Scan for the cell matching the given text and deliver its (x, y) coordinate at center. 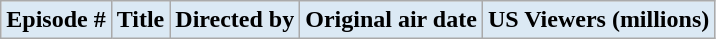
Title (140, 20)
Episode # (56, 20)
Directed by (235, 20)
Original air date (392, 20)
US Viewers (millions) (598, 20)
